Determine the (x, y) coordinate at the center of the cell enclosing the given text.  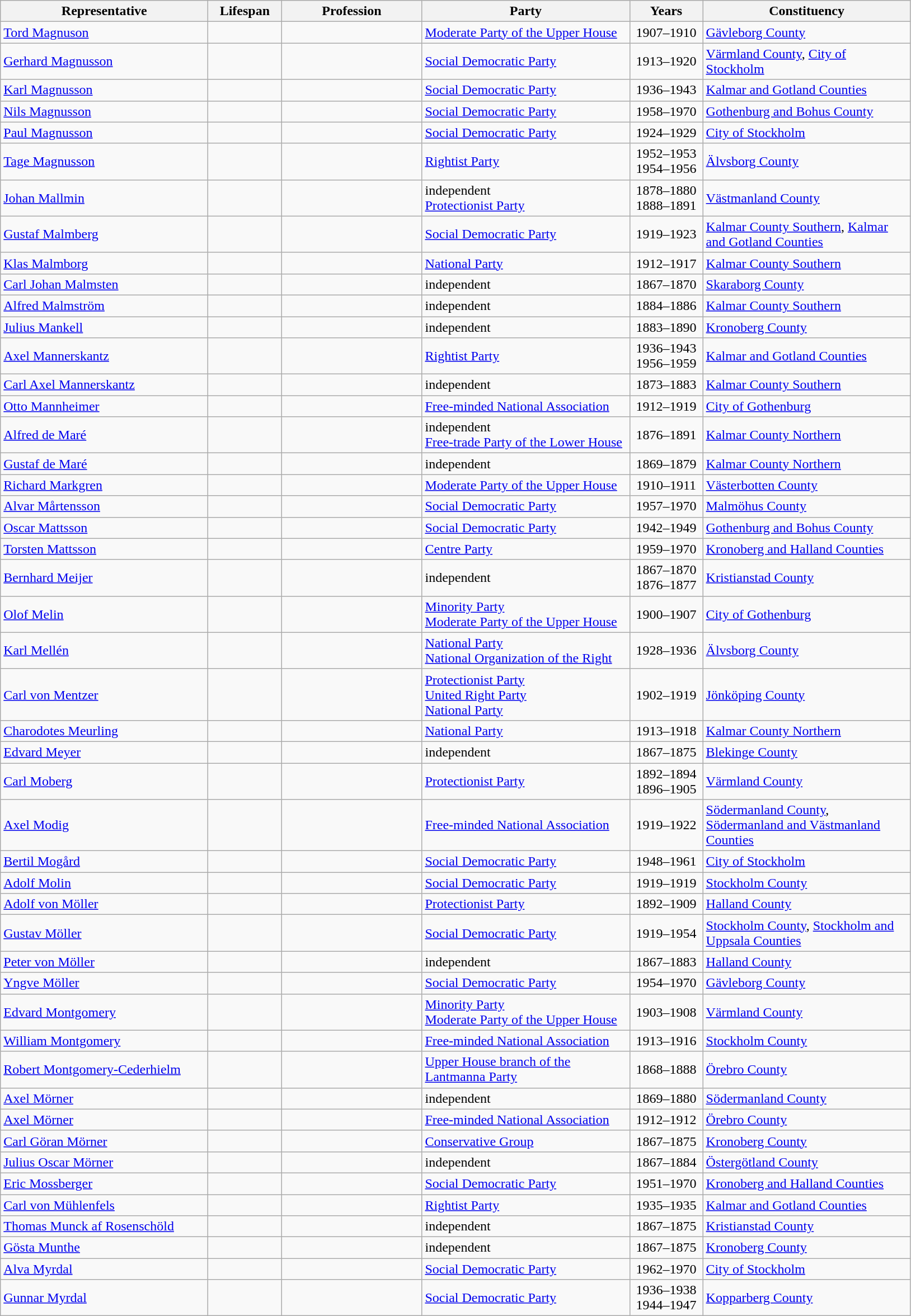
1936–19431956–1959 (666, 356)
1912–1917 (666, 263)
1936–1943 (666, 90)
Nils Magnusson (104, 111)
Party (526, 11)
Södermanland County (807, 1098)
1919–1954 (666, 933)
1959–1970 (666, 549)
1869–1880 (666, 1098)
Thomas Munck af Rosenschöld (104, 1226)
Tage Magnusson (104, 161)
1883–1890 (666, 327)
independent Protectionist Party (526, 198)
Bertil Mogård (104, 862)
Stockholm County, Stockholm and Uppsala Counties (807, 933)
Julius Oscar Mörner (104, 1162)
Carl Moberg (104, 781)
1952–19531954–1956 (666, 161)
1867–1884 (666, 1162)
Adolf von Möller (104, 904)
1892–1909 (666, 904)
Carl Johan Malmsten (104, 284)
Skaraborg County (807, 284)
Klas Malmborg (104, 263)
Östergötland County (807, 1162)
1942–1949 (666, 528)
1903–1908 (666, 1012)
Protectionist Party United Right Party National Party (526, 694)
Yngve Möller (104, 983)
Adolf Molin (104, 883)
1913–1916 (666, 1041)
Years (666, 11)
Bernhard Meijer (104, 577)
Alvar Mårtensson (104, 506)
Malmöhus County (807, 506)
Gustaf de Maré (104, 464)
National Party National Organization of the Right (526, 650)
Carl von Mentzer (104, 694)
Lifespan (245, 11)
Kalmar County Southern, Kalmar and Gotland Counties (807, 234)
1912–1912 (666, 1120)
Värmland County, City of Stockholm (807, 62)
1913–1918 (666, 731)
1954–1970 (666, 983)
Representative (104, 11)
Axel Modig (104, 825)
Richard Markgren (104, 485)
1951–1970 (666, 1183)
1902–1919 (666, 694)
1924–1929 (666, 133)
Carl Göran Mörner (104, 1141)
1876–1891 (666, 435)
Västmanland County (807, 198)
1928–1936 (666, 650)
Alva Myrdal (104, 1269)
Torsten Mattsson (104, 549)
Karl Magnusson (104, 90)
Eric Mossberger (104, 1183)
Robert Montgomery-Cederhielm (104, 1070)
1884–1886 (666, 305)
1878–18801888–1891 (666, 198)
1910–1911 (666, 485)
Jönköping County (807, 694)
1935–1935 (666, 1205)
Blekinge County (807, 752)
Edvard Montgomery (104, 1012)
Södermanland County, Södermanland and Västmanland Counties (807, 825)
Conservative Group (526, 1141)
1892–18941896–1905 (666, 781)
1907–1910 (666, 32)
Alfred de Maré (104, 435)
Gerhard Magnusson (104, 62)
1958–1970 (666, 111)
Karl Mellén (104, 650)
1867–1870 (666, 284)
1912–1919 (666, 406)
1900–1907 (666, 614)
William Montgomery (104, 1041)
Otto Mannheimer (104, 406)
1867–18701876–1877 (666, 577)
1869–1879 (666, 464)
1936–19381944–1947 (666, 1298)
Gustav Möller (104, 933)
1948–1961 (666, 862)
Oscar Mattsson (104, 528)
Julius Mankell (104, 327)
Edvard Meyer (104, 752)
Carl Axel Mannerskantz (104, 385)
Gunnar Myrdal (104, 1298)
1868–1888 (666, 1070)
Centre Party (526, 549)
Carl von Mühlenfels (104, 1205)
Peter von Möller (104, 962)
1957–1970 (666, 506)
1919–1923 (666, 234)
Upper House branch of the Lantmanna Party (526, 1070)
Gustaf Malmberg (104, 234)
1919–1922 (666, 825)
Gösta Munthe (104, 1248)
1867–1883 (666, 962)
1873–1883 (666, 385)
Constituency (807, 11)
Tord Magnuson (104, 32)
1919–1919 (666, 883)
Axel Mannerskantz (104, 356)
independent Free-trade Party of the Lower House (526, 435)
Johan Mallmin (104, 198)
1913–1920 (666, 62)
1962–1970 (666, 1269)
Profession (351, 11)
Charodotes Meurling (104, 731)
Västerbotten County (807, 485)
Paul Magnusson (104, 133)
Kopparberg County (807, 1298)
Olof Melin (104, 614)
Alfred Malmström (104, 305)
